Extract the [x, y] coordinate from the center of the cell holding the provided text.  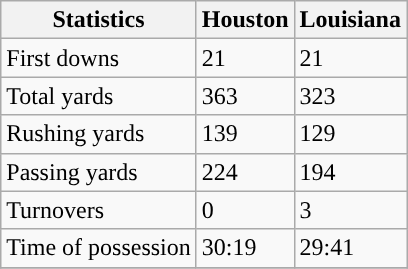
Time of possession [99, 248]
194 [350, 172]
Statistics [99, 20]
29:41 [350, 248]
Turnovers [99, 210]
323 [350, 96]
139 [245, 134]
First downs [99, 58]
Houston [245, 20]
30:19 [245, 248]
Louisiana [350, 20]
129 [350, 134]
3 [350, 210]
Passing yards [99, 172]
0 [245, 210]
224 [245, 172]
Total yards [99, 96]
363 [245, 96]
Rushing yards [99, 134]
